Return the (x, y) coordinate for the center point of the cell that contains the specified text.  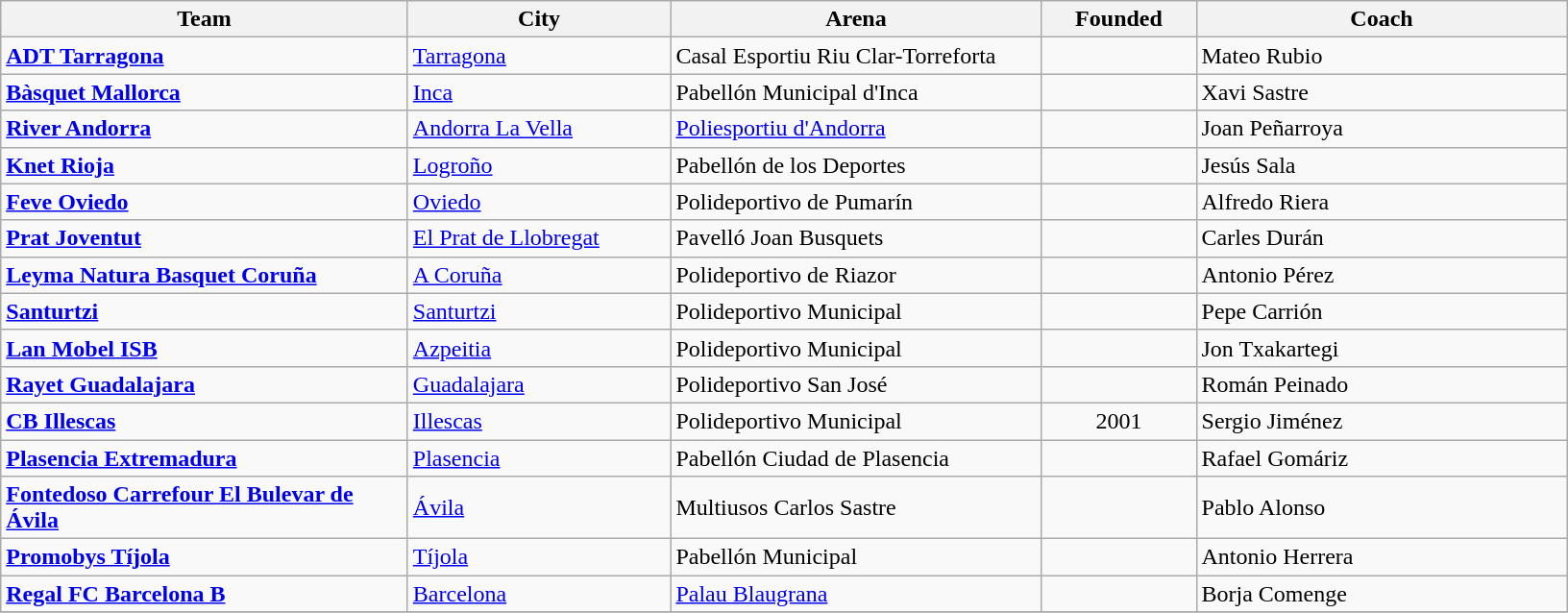
Rayet Guadalajara (205, 384)
Jon Txakartegi (1382, 348)
Román Peinado (1382, 384)
Borja Comenge (1382, 594)
Founded (1118, 19)
Antonio Pérez (1382, 275)
Sergio Jiménez (1382, 421)
Ávila (539, 507)
Antonio Herrera (1382, 557)
Pabellón Municipal (856, 557)
Plasencia Extremadura (205, 458)
Multiusos Carlos Sastre (856, 507)
Logroño (539, 165)
Pabellón Ciudad de Plasencia (856, 458)
ADT Tarragona (205, 56)
Pabellón de los Deportes (856, 165)
Tarragona (539, 56)
River Andorra (205, 129)
A Coruña (539, 275)
Oviedo (539, 202)
Lan Mobel ISB (205, 348)
Feve Oviedo (205, 202)
Illescas (539, 421)
Tíjola (539, 557)
Prat Joventut (205, 238)
Polideportivo San José (856, 384)
Coach (1382, 19)
Guadalajara (539, 384)
Azpeitia (539, 348)
Promobys Tíjola (205, 557)
Mateo Rubio (1382, 56)
Andorra La Vella (539, 129)
Palau Blaugrana (856, 594)
City (539, 19)
Inca (539, 92)
Polideportivo de Pumarín (856, 202)
Casal Esportiu Riu Clar-Torreforta (856, 56)
Carles Durán (1382, 238)
Pablo Alonso (1382, 507)
CB Illescas (205, 421)
Barcelona (539, 594)
Pabellón Municipal d'Inca (856, 92)
Plasencia (539, 458)
Team (205, 19)
Pepe Carrión (1382, 311)
Knet Rioja (205, 165)
Pavelló Joan Busquets (856, 238)
Fontedoso Carrefour El Bulevar de Ávila (205, 507)
Leyma Natura Basquet Coruña (205, 275)
Regal FC Barcelona B (205, 594)
Jesús Sala (1382, 165)
Joan Peñarroya (1382, 129)
2001 (1118, 421)
Rafael Gomáriz (1382, 458)
Arena (856, 19)
El Prat de Llobregat (539, 238)
Bàsquet Mallorca (205, 92)
Polideportivo de Riazor (856, 275)
Xavi Sastre (1382, 92)
Poliesportiu d'Andorra (856, 129)
Alfredo Riera (1382, 202)
